Find where the given text appears and provide that cell's center as (x, y) coordinate. 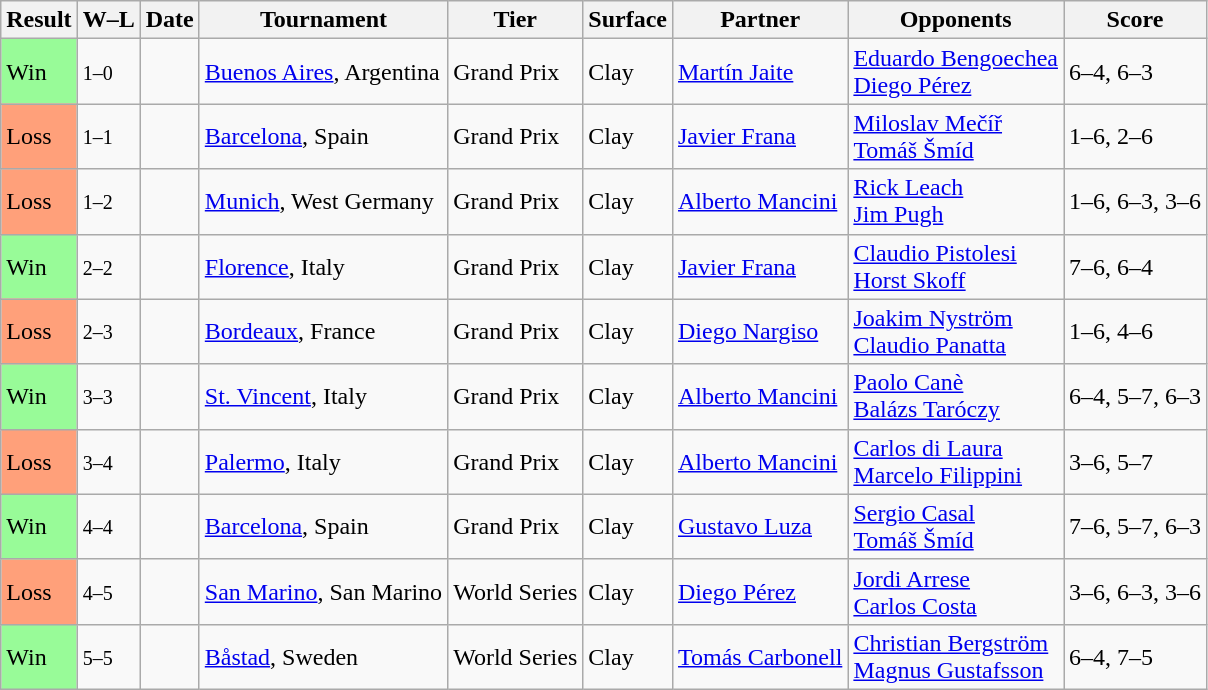
St. Vincent, Italy (323, 396)
Miloslav Mečíř Tomáš Šmíd (956, 136)
Surface (628, 20)
Jordi Arrese Carlos Costa (956, 592)
4–4 (108, 526)
Tier (516, 20)
3–6, 6–3, 3–6 (1136, 592)
Eduardo Bengoechea Diego Pérez (956, 72)
5–5 (108, 656)
2–2 (108, 266)
Bordeaux, France (323, 332)
Diego Pérez (760, 592)
3–4 (108, 462)
Rick Leach Jim Pugh (956, 202)
Munich, West Germany (323, 202)
Paolo Canè Balázs Taróczy (956, 396)
2–3 (108, 332)
Claudio Pistolesi Horst Skoff (956, 266)
Buenos Aires, Argentina (323, 72)
7–6, 6–4 (1136, 266)
Date (170, 20)
3–3 (108, 396)
1–0 (108, 72)
1–6, 2–6 (1136, 136)
6–4, 7–5 (1136, 656)
4–5 (108, 592)
Tournament (323, 20)
3–6, 5–7 (1136, 462)
6–4, 6–3 (1136, 72)
Martín Jaite (760, 72)
Gustavo Luza (760, 526)
6–4, 5–7, 6–3 (1136, 396)
7–6, 5–7, 6–3 (1136, 526)
Sergio Casal Tomáš Šmíd (956, 526)
Result (39, 20)
Score (1136, 20)
Båstad, Sweden (323, 656)
Palermo, Italy (323, 462)
W–L (108, 20)
Partner (760, 20)
Carlos di Laura Marcelo Filippini (956, 462)
Tomás Carbonell (760, 656)
Christian Bergström Magnus Gustafsson (956, 656)
1–6, 4–6 (1136, 332)
San Marino, San Marino (323, 592)
Florence, Italy (323, 266)
1–2 (108, 202)
Diego Nargiso (760, 332)
Opponents (956, 20)
1–1 (108, 136)
1–6, 6–3, 3–6 (1136, 202)
Joakim Nyström Claudio Panatta (956, 332)
